Provide the [x, y] coordinate of the cell's center where the given text is located.  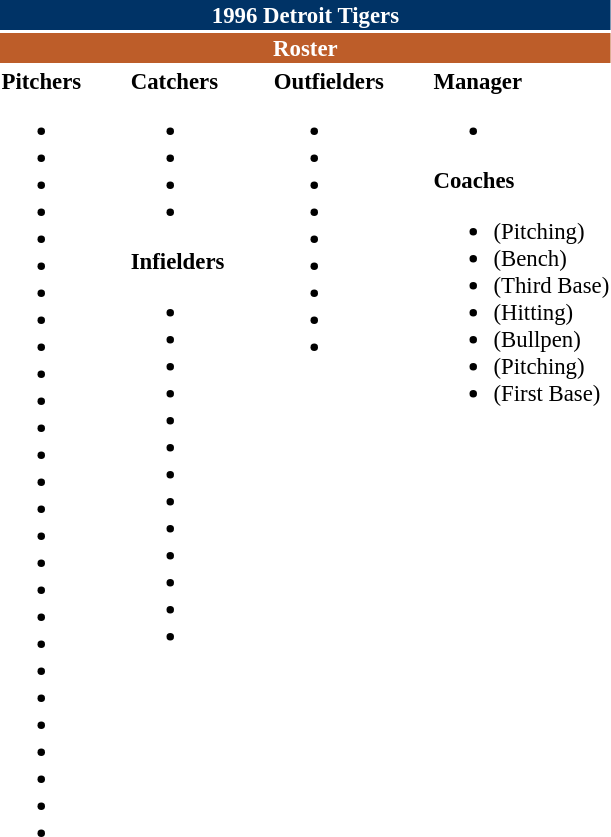
1996 Detroit Tigers [306, 15]
Roster [306, 48]
